Return [x, y] of the center of cell containing provided text 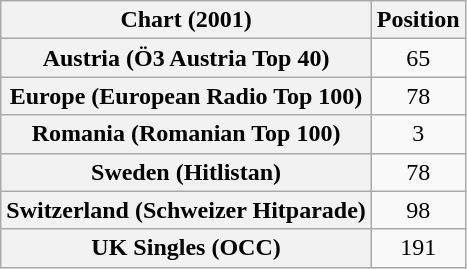
Position [418, 20]
Chart (2001) [186, 20]
65 [418, 58]
Austria (Ö3 Austria Top 40) [186, 58]
Sweden (Hitlistan) [186, 172]
Switzerland (Schweizer Hitparade) [186, 210]
UK Singles (OCC) [186, 248]
3 [418, 134]
Europe (European Radio Top 100) [186, 96]
98 [418, 210]
Romania (Romanian Top 100) [186, 134]
191 [418, 248]
